Capture the cell that displays the provided text and extract its [x, y] central coordinate. 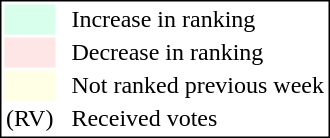
Increase in ranking [198, 19]
Not ranked previous week [198, 85]
(RV) [29, 119]
Received votes [198, 119]
Decrease in ranking [198, 53]
